Pinpoint the cell where the given text exists, returning its (x, y) midpoint coordinate. 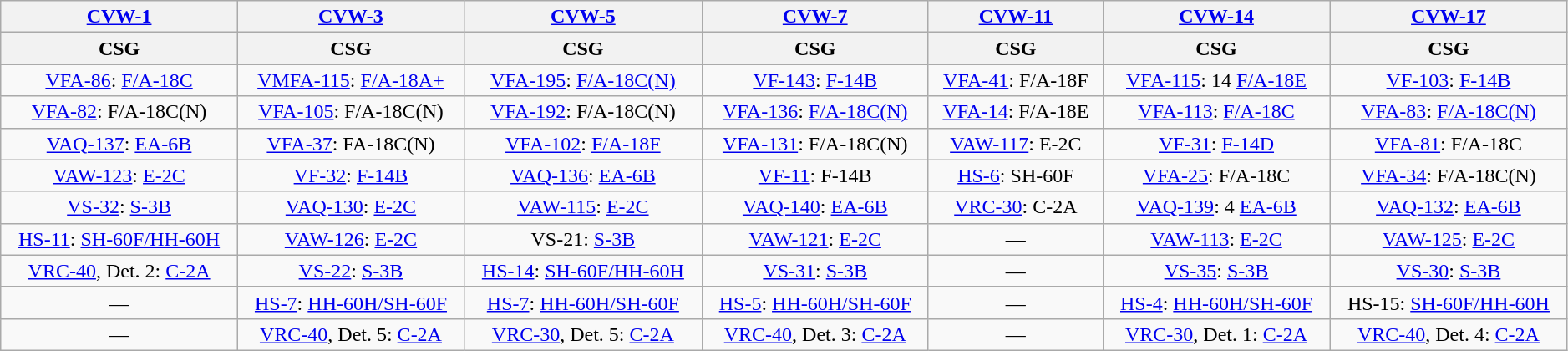
VMFA-115: F/A-18A+ (351, 80)
VRC-30: C-2A (1016, 207)
CVW-1 (119, 17)
VAQ-140: EA-6B (815, 207)
VFA-25: F/A-18C (1216, 175)
VAW-115: E-2C (583, 207)
HS-14: SH-60F/HH-60H (583, 271)
VF-143: F-14B (815, 80)
VFA-37: FA-18C(N) (351, 144)
VAW-125: E-2C (1449, 239)
VFA-83: F/A-18C(N) (1449, 112)
VAW-117: E-2C (1016, 144)
VFA-136: F/A-18C(N) (815, 112)
VF-103: F-14B (1449, 80)
VAW-113: E-2C (1216, 239)
CVW-3 (351, 17)
VFA-82: F/A-18C(N) (119, 112)
VAQ-132: EA-6B (1449, 207)
VFA-34: F/A-18C(N) (1449, 175)
VRC-30, Det. 5: C-2A (583, 334)
HS-15: SH-60F/HH-60H (1449, 303)
VFA-192: F/A-18C(N) (583, 112)
VAW-126: E-2C (351, 239)
VS-21: S-3B (583, 239)
VS-32: S-3B (119, 207)
VFA-14: F/A-18E (1016, 112)
VAQ-137: EA-6B (119, 144)
HS-4: HH-60H/SH-60F (1216, 303)
VFA-131: F/A-18C(N) (815, 144)
VRC-40, Det. 3: C-2A (815, 334)
VAQ-139: 4 EA-6B (1216, 207)
VAQ-136: EA-6B (583, 175)
VAQ-130: E-2C (351, 207)
VRC-40, Det. 5: C-2A (351, 334)
VFA-195: F/A-18C(N) (583, 80)
CVW-11 (1016, 17)
VFA-41: F/A-18F (1016, 80)
HS-11: SH-60F/HH-60H (119, 239)
VFA-115: 14 F/A-18E (1216, 80)
VFA-102: F/A-18F (583, 144)
VFA-81: F/A-18C (1449, 144)
VFA-105: F/A-18C(N) (351, 112)
CVW-5 (583, 17)
HS-6: SH-60F (1016, 175)
CVW-17 (1449, 17)
VF-31: F-14D (1216, 144)
VRC-40, Det. 2: C-2A (119, 271)
VAW-121: E-2C (815, 239)
CVW-7 (815, 17)
VS-30: S-3B (1449, 271)
VRC-30, Det. 1: C-2A (1216, 334)
VS-31: S-3B (815, 271)
CVW-14 (1216, 17)
VRC-40, Det. 4: C-2A (1449, 334)
VF-32: F-14B (351, 175)
VAW-123: E-2C (119, 175)
HS-5: HH-60H/SH-60F (815, 303)
VS-22: S-3B (351, 271)
VFA-86: F/A-18C (119, 80)
VF-11: F-14B (815, 175)
VFA-113: F/A-18C (1216, 112)
VS-35: S-3B (1216, 271)
